Find where the given text appears and provide that cell's center as [X, Y] coordinate. 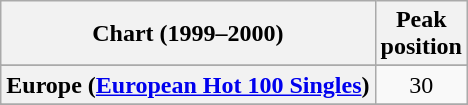
Chart (1999–2000) [188, 34]
30 [421, 85]
Peakposition [421, 34]
Europe (European Hot 100 Singles) [188, 85]
